Provide the (X, Y) coordinate of the cell's center where the given text is located.  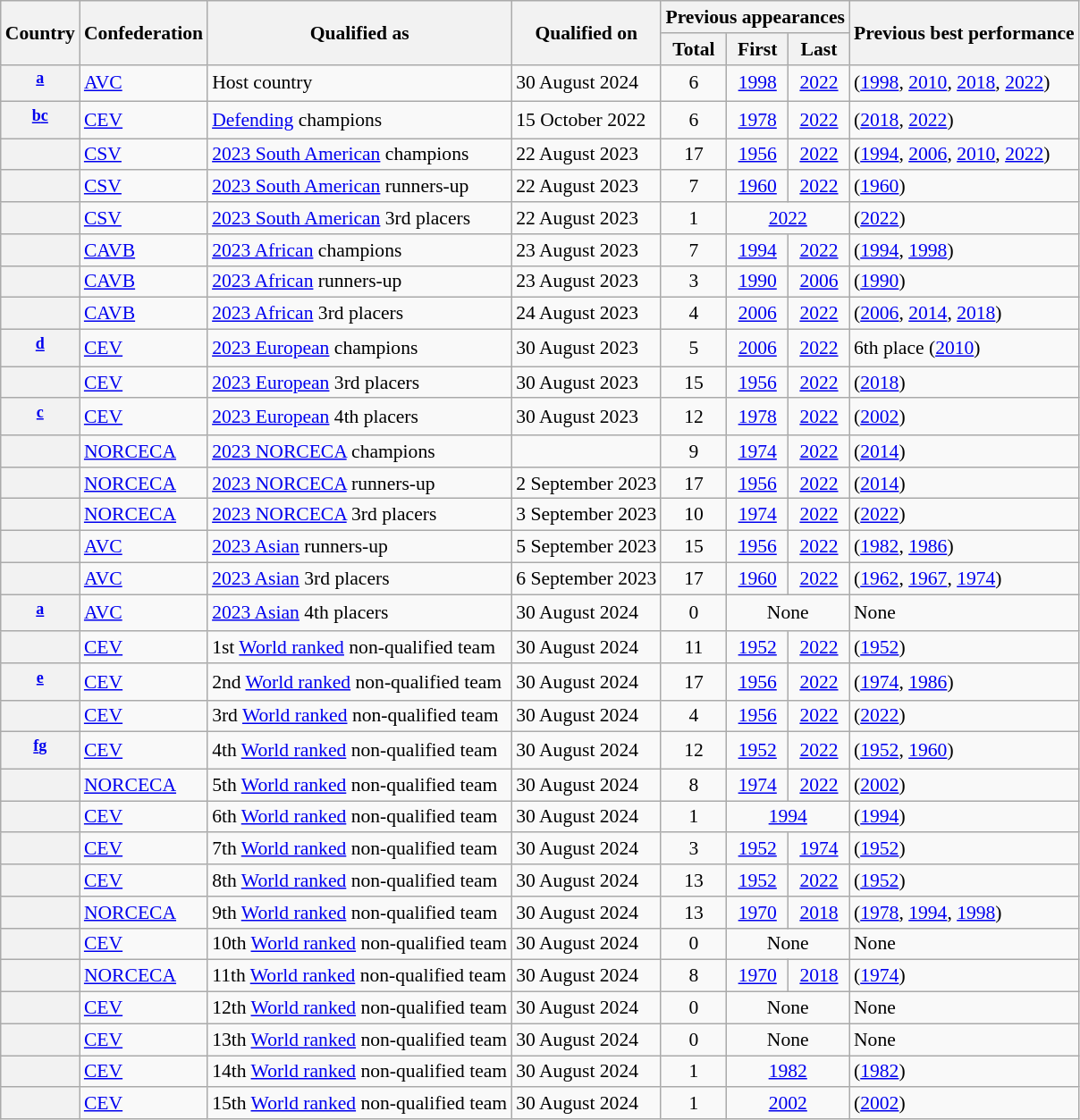
Defending champions (359, 120)
Confederation (143, 32)
8th World ranked non-qualified team (359, 880)
6th place (2010) (964, 349)
11 (694, 647)
Total (694, 49)
(1994) (964, 817)
e (40, 681)
(2006, 2014, 2018) (964, 314)
13th World ranked non-qualified team (359, 1040)
2023 European 4th placers (359, 417)
Previous best performance (964, 32)
2023 South American champions (359, 155)
(2018) (964, 383)
2023 African 3rd placers (359, 314)
2002 (787, 1104)
6 September 2023 (586, 579)
(1962, 1967, 1974) (964, 579)
(1998, 2010, 2018, 2022) (964, 82)
5th World ranked non-qualified team (359, 785)
(1952, 1960) (964, 751)
(1982) (964, 1072)
1998 (756, 82)
24 August 2023 (586, 314)
2023 NORCECA 3rd placers (359, 515)
11th World ranked non-qualified team (359, 976)
4th World ranked non-qualified team (359, 751)
Qualified on (586, 32)
1982 (787, 1072)
(1978, 1994, 1998) (964, 913)
(2018, 2022) (964, 120)
9th World ranked non-qualified team (359, 913)
2023 Asian 4th placers (359, 613)
(1974) (964, 976)
(1960) (964, 187)
2023 European champions (359, 349)
3rd World ranked non-qualified team (359, 716)
3 September 2023 (586, 515)
Host country (359, 82)
(1990) (964, 282)
c (40, 417)
(1982, 1986) (964, 547)
2023 African runners-up (359, 282)
Last (819, 49)
2023 NORCECA champions (359, 451)
(1994, 1998) (964, 250)
First (756, 49)
1st World ranked non-qualified team (359, 647)
2023 European 3rd placers (359, 383)
Previous appearances (755, 17)
5 September 2023 (586, 547)
Country (40, 32)
14th World ranked non-qualified team (359, 1072)
2023 Asian 3rd placers (359, 579)
(1974, 1986) (964, 681)
5 (694, 349)
15th World ranked non-qualified team (359, 1104)
2023 South American 3rd placers (359, 218)
9 (694, 451)
2023 African champions (359, 250)
2 September 2023 (586, 484)
7th World ranked non-qualified team (359, 849)
10 (694, 515)
(1994, 2006, 2010, 2022) (964, 155)
Qualified as (359, 32)
2023 NORCECA runners-up (359, 484)
15 October 2022 (586, 120)
1990 (756, 282)
fg (40, 751)
6th World ranked non-qualified team (359, 817)
12th World ranked non-qualified team (359, 1008)
2023 South American runners-up (359, 187)
10th World ranked non-qualified team (359, 945)
2nd World ranked non-qualified team (359, 681)
bc (40, 120)
2023 Asian runners-up (359, 547)
d (40, 349)
